Capture the cell that displays the provided text and extract its [X, Y] central coordinate. 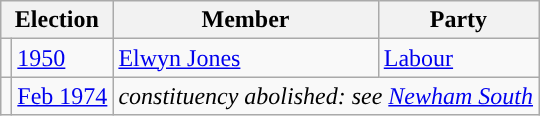
constituency abolished: see Newham South [326, 96]
Labour [458, 58]
Elwyn Jones [246, 58]
Member [246, 20]
1950 [62, 58]
Feb 1974 [62, 96]
Party [458, 20]
Election [57, 20]
